Locate the cell with the specified text and output its [x, y] center coordinate. 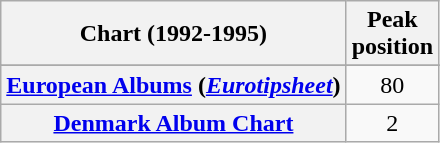
80 [392, 85]
Chart (1992-1995) [174, 34]
2 [392, 123]
Denmark Album Chart [174, 123]
European Albums (Eurotipsheet) [174, 85]
Peakposition [392, 34]
